Output the (X, Y) coordinate of the center of the cell containing the given text.  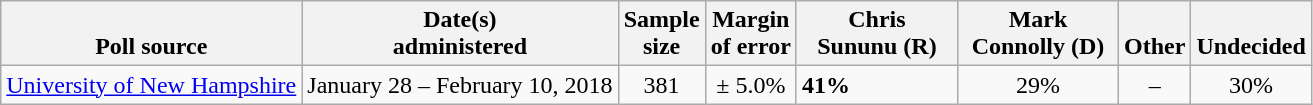
± 5.0% (750, 85)
Date(s)administered (460, 34)
Samplesize (662, 34)
ChrisSununu (R) (876, 34)
30% (1251, 85)
– (1155, 85)
381 (662, 85)
MarkConnolly (D) (1038, 34)
Other (1155, 34)
Marginof error (750, 34)
41% (876, 85)
Undecided (1251, 34)
University of New Hampshire (152, 85)
Poll source (152, 34)
29% (1038, 85)
January 28 – February 10, 2018 (460, 85)
